Return [X, Y] of the center of cell containing provided text 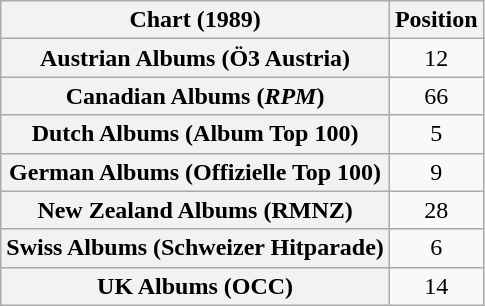
66 [436, 96]
5 [436, 134]
Swiss Albums (Schweizer Hitparade) [196, 248]
Canadian Albums (RPM) [196, 96]
UK Albums (OCC) [196, 286]
Chart (1989) [196, 20]
German Albums (Offizielle Top 100) [196, 172]
9 [436, 172]
12 [436, 58]
Dutch Albums (Album Top 100) [196, 134]
6 [436, 248]
Position [436, 20]
14 [436, 286]
New Zealand Albums (RMNZ) [196, 210]
Austrian Albums (Ö3 Austria) [196, 58]
28 [436, 210]
